Search for the cell housing the specified text and yield its [X, Y] center coordinate. 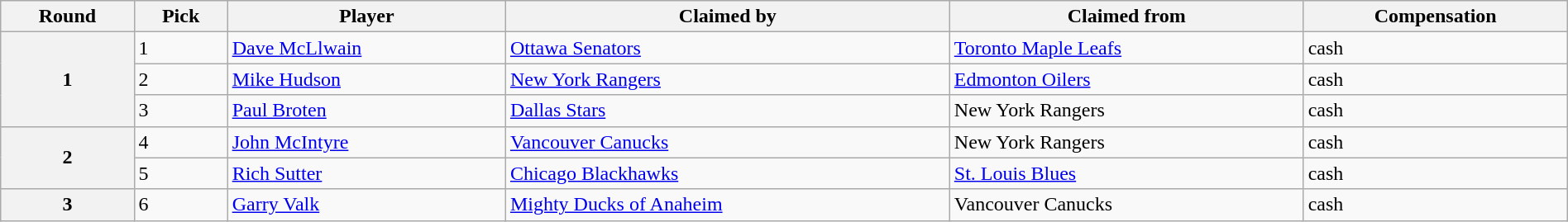
Claimed from [1126, 17]
John McIntyre [366, 142]
Dave McLlwain [366, 48]
Round [68, 17]
Paul Broten [366, 111]
Edmonton Oilers [1126, 79]
Toronto Maple Leafs [1126, 48]
Garry Valk [366, 205]
Claimed by [728, 17]
Pick [180, 17]
Chicago Blackhawks [728, 173]
5 [180, 173]
Compensation [1436, 17]
Dallas Stars [728, 111]
Rich Sutter [366, 173]
St. Louis Blues [1126, 173]
6 [180, 205]
Ottawa Senators [728, 48]
Mighty Ducks of Anaheim [728, 205]
Mike Hudson [366, 79]
4 [180, 142]
Player [366, 17]
